Return [X, Y] of the center of cell containing provided text 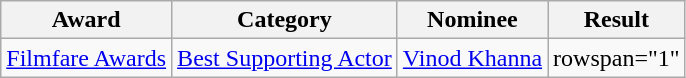
Result [617, 20]
Category [285, 20]
rowspan="1" [617, 58]
Best Supporting Actor [285, 58]
Filmfare Awards [86, 58]
Award [86, 20]
Vinod Khanna [472, 58]
Nominee [472, 20]
